Determine the [X, Y] coordinate at the center of the cell enclosing the given text.  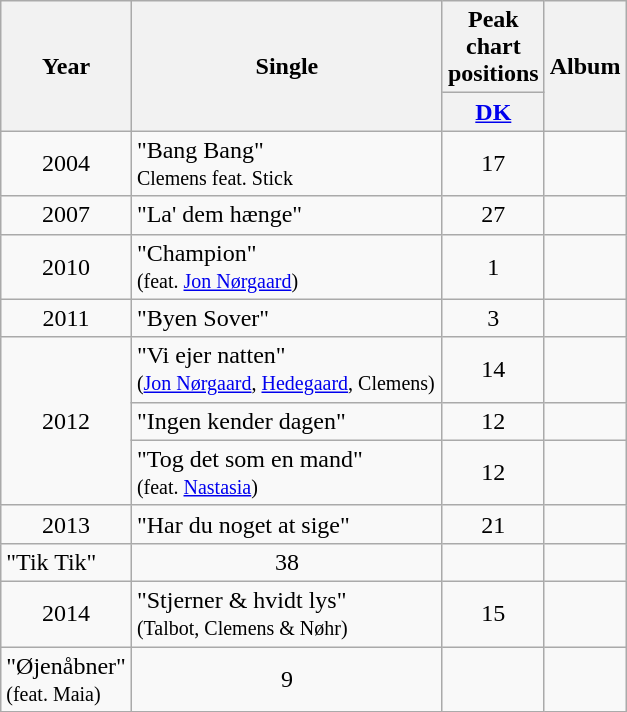
"Har du noget at sige" [286, 524]
2004 [66, 164]
14 [493, 370]
21 [493, 524]
2012 [66, 421]
"Øjenåbner" (feat. Maia) [66, 678]
Album [585, 66]
27 [493, 215]
1 [493, 266]
DK [493, 112]
"Tog det som en mand" (feat. Nastasia) [286, 472]
"Byen Sover" [286, 318]
38 [286, 562]
17 [493, 164]
"Stjerner & hvidt lys" (Talbot, Clemens & Nøhr) [286, 614]
Peak chart positions [493, 47]
"Tik Tik" [66, 562]
"La' dem hænge" [286, 215]
2011 [66, 318]
15 [493, 614]
Single [286, 66]
2010 [66, 266]
2007 [66, 215]
"Bang Bang" Clemens feat. Stick [286, 164]
2013 [66, 524]
Year [66, 66]
9 [286, 678]
"Ingen kender dagen" [286, 421]
"Champion" (feat. Jon Nørgaard) [286, 266]
3 [493, 318]
2014 [66, 614]
"Vi ejer natten" (Jon Nørgaard, Hedegaard, Clemens) [286, 370]
